Return (x, y) of the center of cell containing provided text 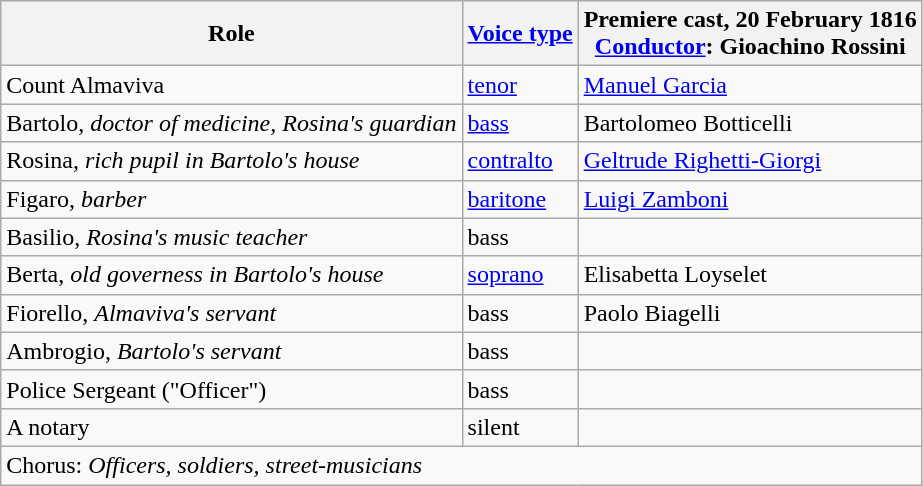
baritone (520, 199)
Fiorello, Almaviva's servant (232, 313)
Figaro, barber (232, 199)
soprano (520, 275)
silent (520, 427)
Luigi Zamboni (750, 199)
Premiere cast, 20 February 1816Conductor: Gioachino Rossini (750, 34)
Chorus: Officers, soldiers, street-musicians (462, 465)
Paolo Biagelli (750, 313)
tenor (520, 85)
Geltrude Righetti-Giorgi (750, 161)
Rosina, rich pupil in Bartolo's house (232, 161)
Berta, old governess in Bartolo's house (232, 275)
Bartolomeo Botticelli (750, 123)
Bartolo, doctor of medicine, Rosina's guardian (232, 123)
Voice type (520, 34)
Police Sergeant ("Officer") (232, 389)
A notary (232, 427)
Elisabetta Loyselet (750, 275)
Basilio, Rosina's music teacher (232, 237)
Count Almaviva (232, 85)
Role (232, 34)
Ambrogio, Bartolo's servant (232, 351)
contralto (520, 161)
Manuel Garcia (750, 85)
